Provide the (x, y) coordinate of the cell's center where the given text is located.  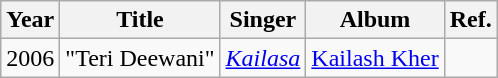
Ref. (470, 20)
Kailasa (263, 58)
Album (375, 20)
Title (140, 20)
Year (30, 20)
Singer (263, 20)
2006 (30, 58)
"Teri Deewani" (140, 58)
Kailash Kher (375, 58)
